Identify which cell holds the provided text, then report its [x, y] central coordinate. 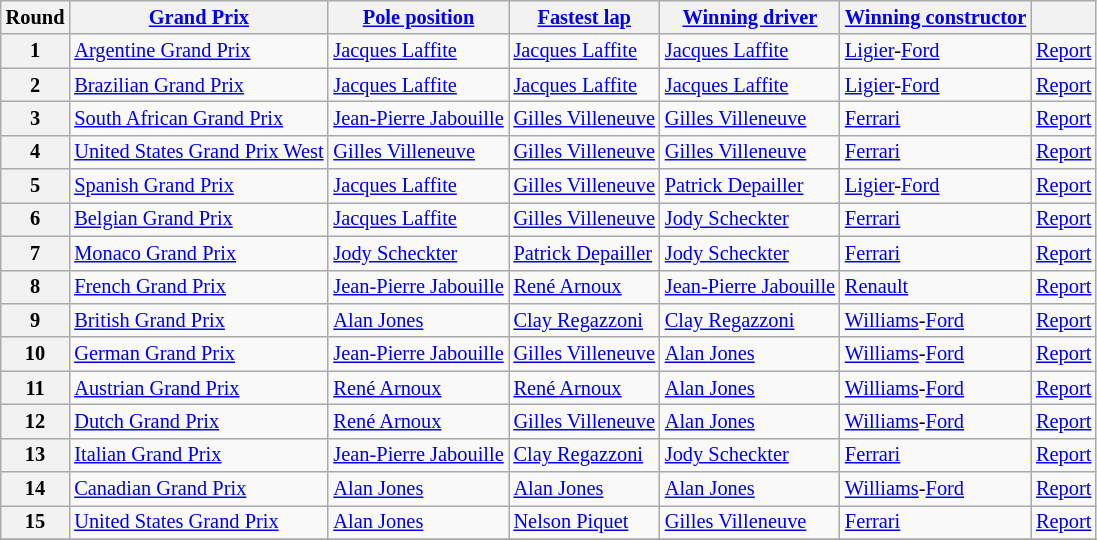
9 [36, 320]
1 [36, 51]
10 [36, 354]
Nelson Piquet [584, 522]
Renault [936, 287]
Argentine Grand Prix [198, 51]
14 [36, 489]
United States Grand Prix [198, 522]
Dutch Grand Prix [198, 421]
7 [36, 253]
Winning constructor [936, 17]
8 [36, 287]
3 [36, 118]
13 [36, 455]
Fastest lap [584, 17]
Round [36, 17]
French Grand Prix [198, 287]
Canadian Grand Prix [198, 489]
Austrian Grand Prix [198, 388]
6 [36, 219]
2 [36, 85]
12 [36, 421]
11 [36, 388]
15 [36, 522]
Pole position [418, 17]
Belgian Grand Prix [198, 219]
German Grand Prix [198, 354]
Spanish Grand Prix [198, 186]
5 [36, 186]
Grand Prix [198, 17]
South African Grand Prix [198, 118]
Italian Grand Prix [198, 455]
Winning driver [750, 17]
Brazilian Grand Prix [198, 85]
British Grand Prix [198, 320]
United States Grand Prix West [198, 152]
Monaco Grand Prix [198, 253]
4 [36, 152]
